Find where the given text appears and provide that cell's center as (x, y) coordinate. 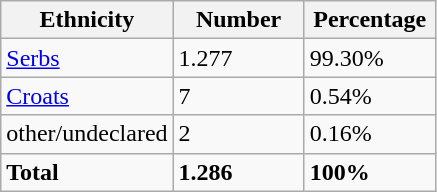
2 (238, 134)
1.277 (238, 58)
Croats (87, 96)
1.286 (238, 172)
7 (238, 96)
Total (87, 172)
Ethnicity (87, 20)
other/undeclared (87, 134)
99.30% (370, 58)
100% (370, 172)
0.16% (370, 134)
0.54% (370, 96)
Serbs (87, 58)
Percentage (370, 20)
Number (238, 20)
